Capture the cell that displays the provided text and extract its [x, y] central coordinate. 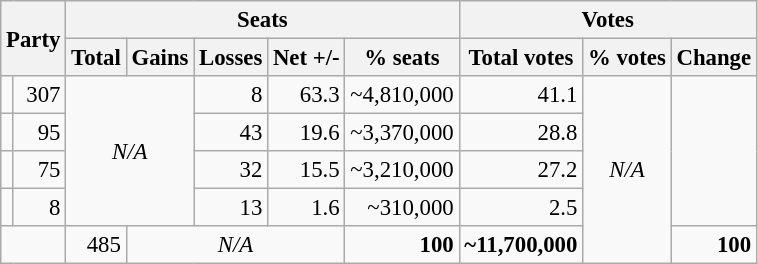
27.2 [521, 170]
~310,000 [402, 208]
28.8 [521, 133]
13 [231, 208]
~3,370,000 [402, 133]
63.3 [306, 95]
75 [40, 170]
95 [40, 133]
19.6 [306, 133]
Total [96, 58]
Gains [160, 58]
15.5 [306, 170]
43 [231, 133]
% seats [402, 58]
% votes [627, 58]
485 [96, 245]
2.5 [521, 208]
Party [34, 38]
~11,700,000 [521, 245]
Seats [262, 20]
Votes [608, 20]
32 [231, 170]
Total votes [521, 58]
307 [40, 95]
~3,210,000 [402, 170]
Change [714, 58]
~4,810,000 [402, 95]
Net +/- [306, 58]
1.6 [306, 208]
Losses [231, 58]
41.1 [521, 95]
